For the text-containing cell, return its midpoint in (X, Y) coordinate format. 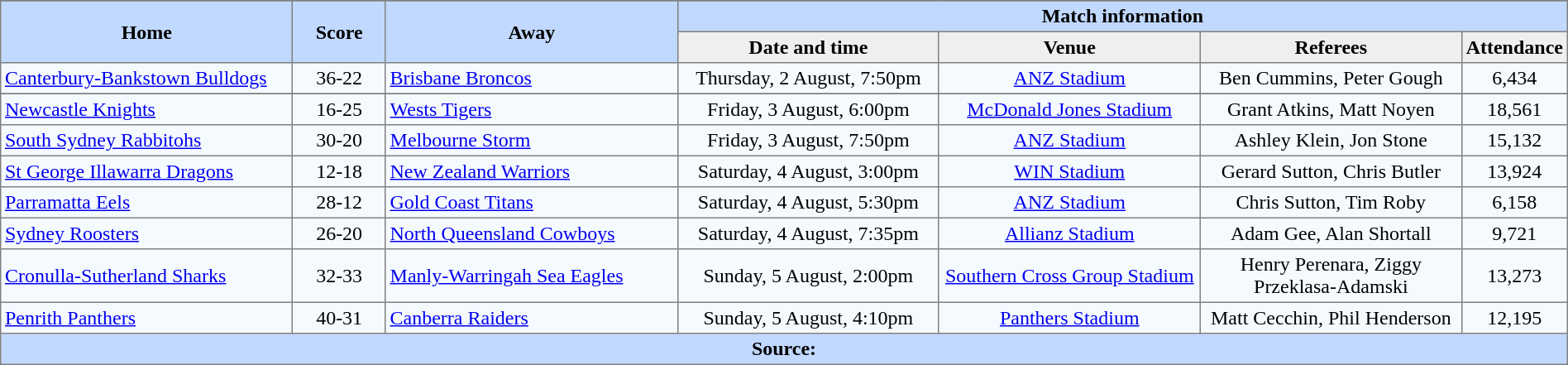
Melbourne Storm (531, 141)
New Zealand Warriors (531, 171)
Date and time (808, 47)
Matt Cecchin, Phil Henderson (1331, 318)
13,273 (1514, 276)
26-20 (339, 233)
Source: (784, 349)
Wests Tigers (531, 109)
Referees (1331, 47)
Canterbury-Bankstown Bulldogs (147, 79)
18,561 (1514, 109)
9,721 (1514, 233)
Canberra Raiders (531, 318)
Southern Cross Group Stadium (1069, 276)
Cronulla-Sutherland Sharks (147, 276)
Sunday, 5 August, 2:00pm (808, 276)
28-12 (339, 203)
Gerard Sutton, Chris Butler (1331, 171)
6,434 (1514, 79)
Gold Coast Titans (531, 203)
Attendance (1514, 47)
South Sydney Rabbitohs (147, 141)
Adam Gee, Alan Shortall (1331, 233)
Henry Perenara, Ziggy Przeklasa-Adamski (1331, 276)
15,132 (1514, 141)
Brisbane Broncos (531, 79)
16-25 (339, 109)
St George Illawarra Dragons (147, 171)
Parramatta Eels (147, 203)
Allianz Stadium (1069, 233)
Saturday, 4 August, 3:00pm (808, 171)
Thursday, 2 August, 7:50pm (808, 79)
WIN Stadium (1069, 171)
Score (339, 31)
12-18 (339, 171)
North Queensland Cowboys (531, 233)
Penrith Panthers (147, 318)
40-31 (339, 318)
Ashley Klein, Jon Stone (1331, 141)
Home (147, 31)
McDonald Jones Stadium (1069, 109)
Chris Sutton, Tim Roby (1331, 203)
Sydney Roosters (147, 233)
Manly-Warringah Sea Eagles (531, 276)
Match information (1122, 17)
Ben Cummins, Peter Gough (1331, 79)
Friday, 3 August, 6:00pm (808, 109)
6,158 (1514, 203)
Panthers Stadium (1069, 318)
36-22 (339, 79)
Venue (1069, 47)
13,924 (1514, 171)
32-33 (339, 276)
Sunday, 5 August, 4:10pm (808, 318)
30-20 (339, 141)
Newcastle Knights (147, 109)
Grant Atkins, Matt Noyen (1331, 109)
Saturday, 4 August, 7:35pm (808, 233)
Friday, 3 August, 7:50pm (808, 141)
12,195 (1514, 318)
Saturday, 4 August, 5:30pm (808, 203)
Away (531, 31)
